Return [x, y] of the center of cell containing provided text 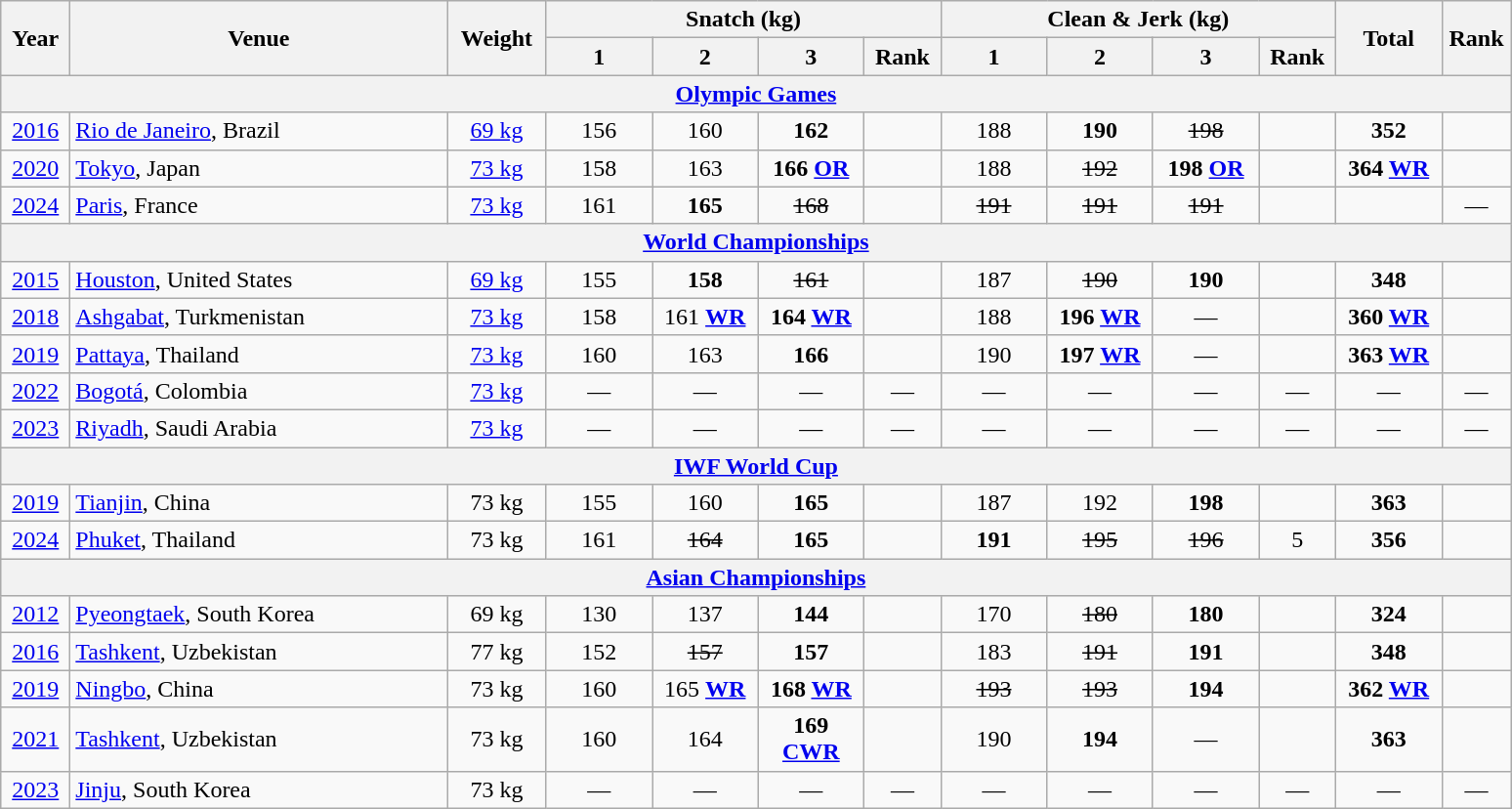
362 WR [1389, 689]
165 WR [705, 689]
164 WR [811, 317]
Venue [259, 38]
168 [811, 205]
Weight [496, 38]
Ashgabat, Turkmenistan [259, 317]
360 WR [1389, 317]
2022 [35, 391]
Tokyo, Japan [259, 168]
Year [35, 38]
196 [1205, 540]
166 [811, 354]
Snatch (kg) [743, 20]
162 [811, 131]
161 WR [705, 317]
168 WR [811, 689]
World Championships [756, 242]
Ningbo, China [259, 689]
Bogotá, Colombia [259, 391]
2018 [35, 317]
166 OR [811, 168]
364 WR [1389, 168]
Rio de Janeiro, Brazil [259, 131]
195 [1100, 540]
5 [1297, 540]
2020 [35, 168]
130 [600, 615]
183 [994, 652]
Pyeongtaek, South Korea [259, 615]
Total [1389, 38]
152 [600, 652]
156 [600, 131]
352 [1389, 131]
Pattaya, Thailand [259, 354]
196 WR [1100, 317]
137 [705, 615]
2015 [35, 279]
170 [994, 615]
Tianjin, China [259, 503]
IWF World Cup [756, 466]
198 OR [1205, 168]
324 [1389, 615]
Olympic Games [756, 94]
197 WR [1100, 354]
77 kg [496, 652]
Clean & Jerk (kg) [1138, 20]
Phuket, Thailand [259, 540]
Riyadh, Saudi Arabia [259, 428]
169 CWR [811, 739]
356 [1389, 540]
2012 [35, 615]
Asian Championships [756, 577]
363 WR [1389, 354]
Jinju, South Korea [259, 789]
Paris, France [259, 205]
144 [811, 615]
2021 [35, 739]
Houston, United States [259, 279]
